Search for the cell housing the specified text and yield its [x, y] center coordinate. 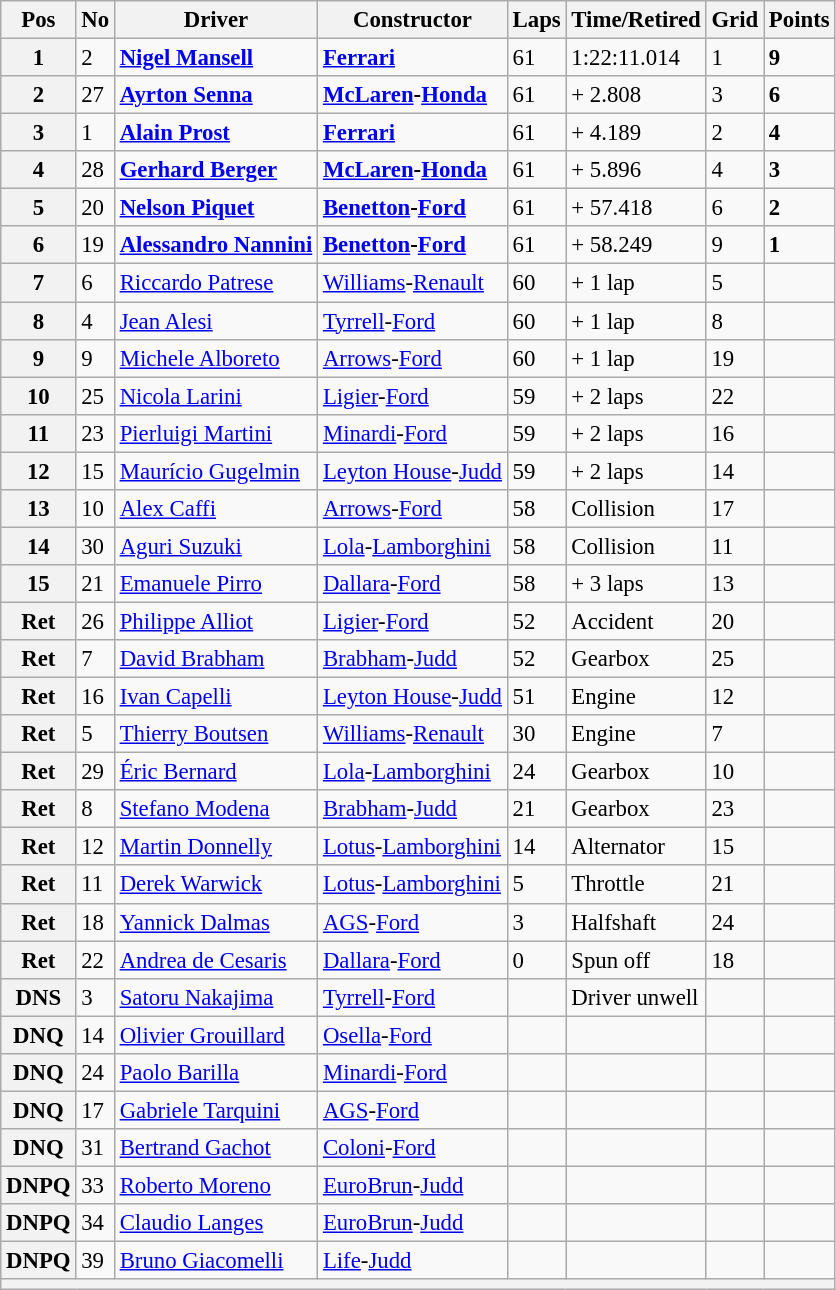
33 [95, 1185]
Osella-Ford [413, 1035]
Nigel Mansell [216, 58]
Alex Caffi [216, 509]
Éric Bernard [216, 772]
Halfshaft [636, 922]
Grid [734, 20]
Ivan Capelli [216, 697]
39 [95, 1261]
+ 57.418 [636, 208]
Bertrand Gachot [216, 1148]
Satoru Nakajima [216, 997]
Gabriele Tarquini [216, 1110]
+ 5.896 [636, 170]
+ 58.249 [636, 245]
27 [95, 95]
Spun off [636, 960]
Olivier Grouillard [216, 1035]
Laps [536, 20]
Emanuele Pirro [216, 584]
Ayrton Senna [216, 95]
Driver [216, 20]
Stefano Modena [216, 809]
Gerhard Berger [216, 170]
Nelson Piquet [216, 208]
+ 2.808 [636, 95]
Alain Prost [216, 133]
Points [800, 20]
Throttle [636, 885]
Time/Retired [636, 20]
DNS [38, 997]
Maurício Gugelmin [216, 471]
Jean Alesi [216, 321]
Paolo Barilla [216, 1073]
David Brabham [216, 659]
Roberto Moreno [216, 1185]
Pos [38, 20]
+ 3 laps [636, 584]
1:22:11.014 [636, 58]
+ 4.189 [636, 133]
26 [95, 621]
Alessandro Nannini [216, 245]
51 [536, 697]
Driver unwell [636, 997]
Aguri Suzuki [216, 546]
28 [95, 170]
Accident [636, 621]
Alternator [636, 847]
No [95, 20]
Martin Donnelly [216, 847]
Andrea de Cesaris [216, 960]
Nicola Larini [216, 396]
0 [536, 960]
Pierluigi Martini [216, 433]
Coloni-Ford [413, 1148]
Bruno Giacomelli [216, 1261]
Michele Alboreto [216, 358]
Constructor [413, 20]
Thierry Boutsen [216, 734]
Claudio Langes [216, 1223]
Derek Warwick [216, 885]
34 [95, 1223]
29 [95, 772]
Yannick Dalmas [216, 922]
Philippe Alliot [216, 621]
Riccardo Patrese [216, 283]
Life-Judd [413, 1261]
31 [95, 1148]
